Locate the cell with the specified text and output its (X, Y) center coordinate. 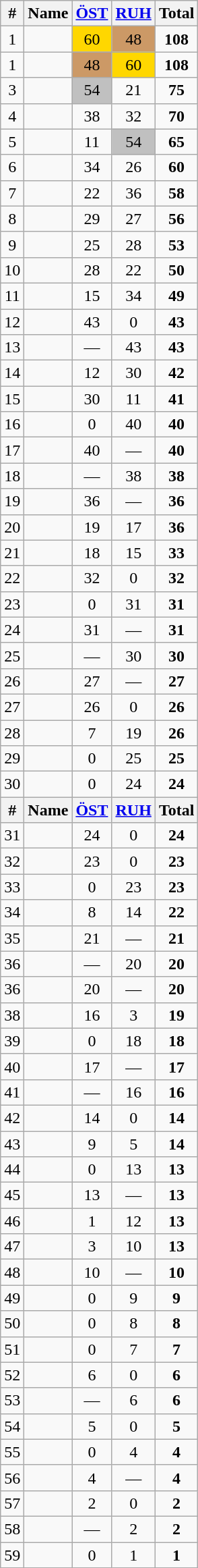
59 (12, 1555)
70 (176, 116)
45 (12, 1195)
52 (12, 1375)
57 (12, 1503)
51 (12, 1349)
75 (176, 90)
55 (12, 1452)
65 (176, 142)
46 (12, 1221)
44 (12, 1170)
35 (12, 938)
47 (12, 1247)
39 (12, 1041)
